From the cell containing the given text, extract its center point as (x, y) coordinate. 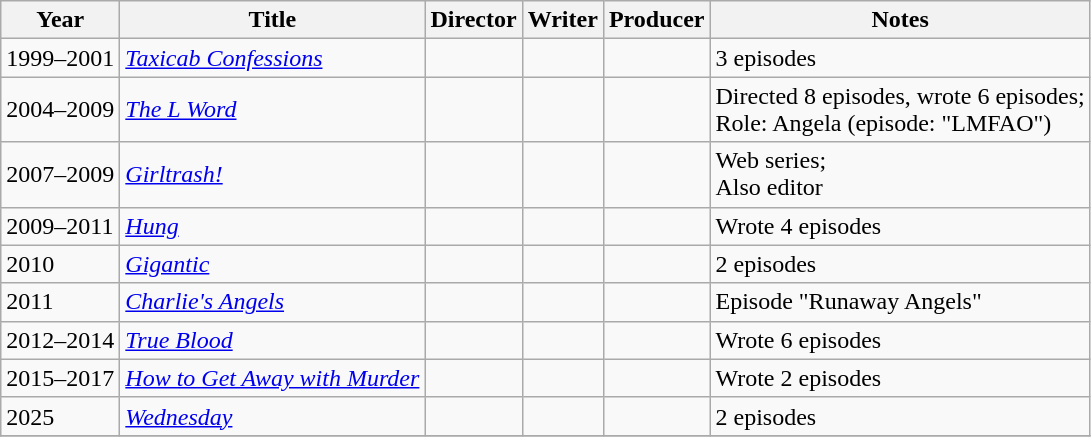
Wrote 4 episodes (900, 226)
Wrote 2 episodes (900, 378)
3 episodes (900, 58)
Wrote 6 episodes (900, 340)
2009–2011 (60, 226)
Web series;Also editor (900, 174)
Wednesday (272, 416)
Title (272, 20)
Producer (656, 20)
1999–2001 (60, 58)
How to Get Away with Murder (272, 378)
Taxicab Confessions (272, 58)
Girltrash! (272, 174)
Episode "Runaway Angels" (900, 302)
Gigantic (272, 264)
Year (60, 20)
Director (474, 20)
2025 (60, 416)
Directed 8 episodes, wrote 6 episodes;Role: Angela (episode: "LMFAO") (900, 110)
Writer (562, 20)
Hung (272, 226)
2007–2009 (60, 174)
The L Word (272, 110)
2012–2014 (60, 340)
2011 (60, 302)
Notes (900, 20)
2015–2017 (60, 378)
Charlie's Angels (272, 302)
2004–2009 (60, 110)
2010 (60, 264)
True Blood (272, 340)
